Search for the cell housing the specified text and yield its [x, y] center coordinate. 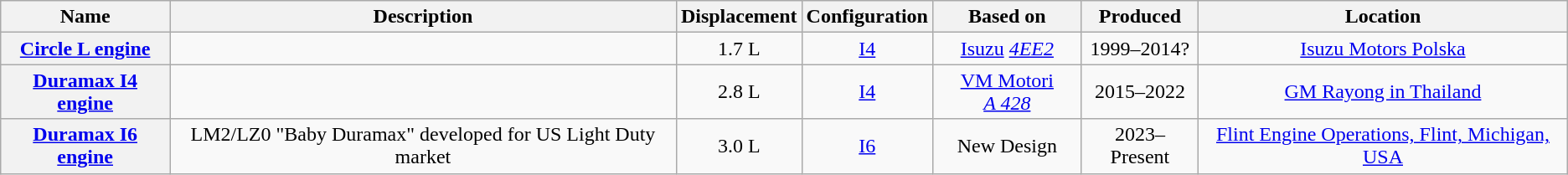
2015–2022 [1140, 92]
3.0 L [739, 146]
Isuzu Motors Polska [1384, 49]
Isuzu 4EE2 [1007, 49]
LM2/LZ0 "Baby Duramax" developed for US Light Duty market [424, 146]
I6 [867, 146]
Duramax I6 engine [85, 146]
Circle L engine [85, 49]
Description [424, 17]
2.8 L [739, 92]
Flint Engine Operations, Flint, Michigan, USA [1384, 146]
VM Motori A 428 [1007, 92]
1999–2014? [1140, 49]
Based on [1007, 17]
2023–Present [1140, 146]
Produced [1140, 17]
Configuration [867, 17]
Duramax I4 engine [85, 92]
Location [1384, 17]
GM Rayong in Thailand [1384, 92]
Name [85, 17]
1.7 L [739, 49]
New Design [1007, 146]
Displacement [739, 17]
